Scan for the cell matching the given text and deliver its [X, Y] coordinate at center. 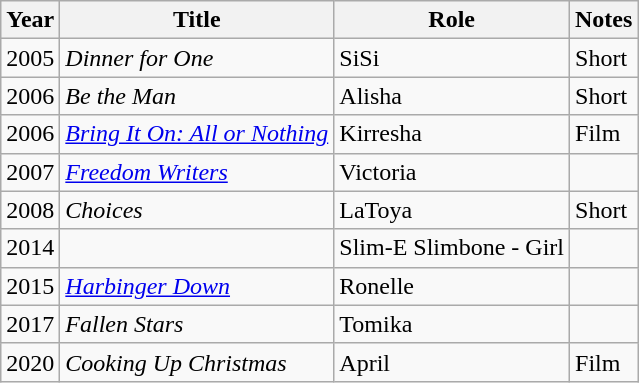
2007 [30, 172]
2020 [30, 362]
Role [452, 20]
Harbinger Down [197, 286]
Notes [604, 20]
2014 [30, 248]
Dinner for One [197, 58]
Year [30, 20]
Be the Man [197, 96]
Kirresha [452, 134]
Ronelle [452, 286]
Victoria [452, 172]
2008 [30, 210]
2015 [30, 286]
Cooking Up Christmas [197, 362]
Fallen Stars [197, 324]
Title [197, 20]
Bring It On: All or Nothing [197, 134]
SiSi [452, 58]
Tomika [452, 324]
2017 [30, 324]
LaToya [452, 210]
2005 [30, 58]
Alisha [452, 96]
Choices [197, 210]
Slim-E Slimbone - Girl [452, 248]
Freedom Writers [197, 172]
April [452, 362]
